Output the [X, Y] coordinate of the center of the cell containing the given text.  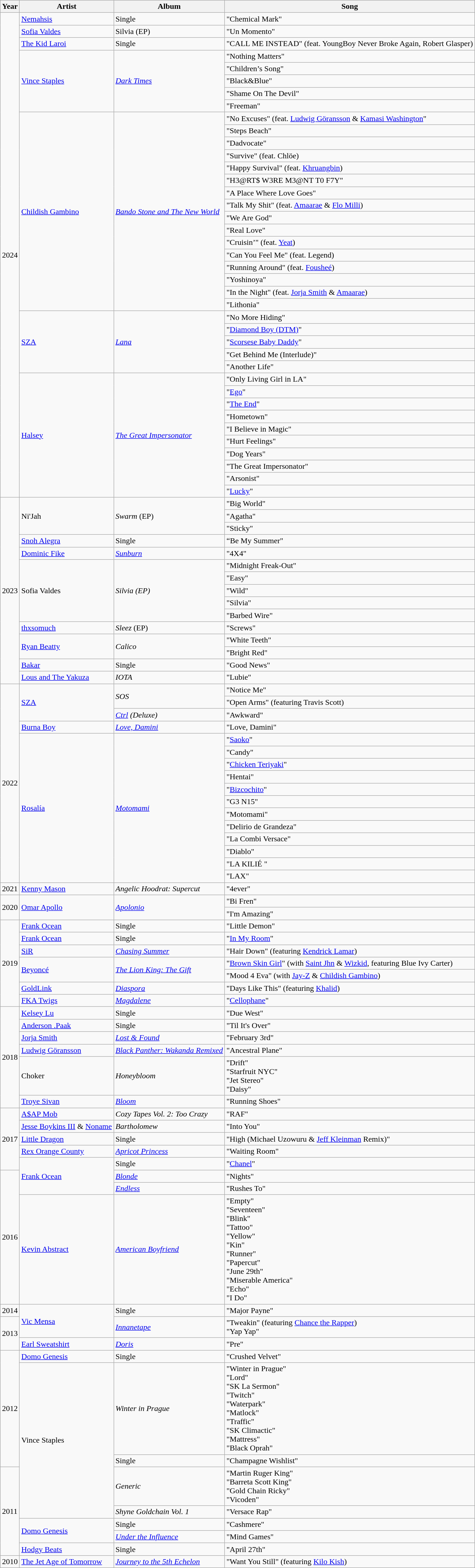
Ctrl (Deluxe) [169, 715]
"The Great Impersonator" [350, 466]
Apolonio [169, 907]
Bando Stone and The New World [169, 212]
"Survive" (feat. Chlöe) [350, 156]
"Diamond Boy (DTM)" [350, 329]
"Easy" [350, 578]
"Hentai" [350, 777]
"Due West" [350, 1013]
"Steps Beach" [350, 131]
"Bi Fren" [350, 901]
"Winter in Prague""Lord""SK La Sermon""Twitch""Waterpark""Matlock""Traffic""SK Climactic""Mattress""Black Oprah" [350, 1408]
A$AP Mob [67, 1114]
"Empty""Seventeen""Blink""Tattoo""Yellow""Kin""Runner""Papercut""June 29th""Miserable America""Echo""I Do" [350, 1250]
"Chemical Mark" [350, 19]
"Lubie" [350, 677]
"Into You" [350, 1126]
Kevin Abstract [67, 1250]
"High (Michael Uzowuru & Jeff Kleinman Remix)" [350, 1139]
"Mind Games" [350, 1537]
Artist [67, 7]
"Get Behind Me (Interlude)" [350, 354]
"Happy Survival" (feat. Khruangbin) [350, 168]
2018 [10, 1057]
"April 27th" [350, 1549]
Dominic Fike [67, 553]
"Nights" [350, 1176]
"Love, Damini" [350, 727]
"Agatha" [350, 516]
"Only Living Girl in LA" [350, 379]
2017 [10, 1139]
Dark Times [169, 81]
"Arsonist" [350, 479]
"Screws" [350, 628]
Diaspora [169, 988]
Year [10, 7]
"Awkward" [350, 715]
"LAX" [350, 876]
"Another Life" [350, 367]
Nemahsis [67, 19]
thxsomuch [67, 628]
"Running Around" (feat. Fousheé) [350, 267]
2019 [10, 963]
Little Dragon [67, 1139]
Ludwig Göransson [67, 1050]
Snoh Alegra [67, 541]
"RAF" [350, 1114]
"H3@RT$ W3RE M3@NT T0 F7Y" [350, 181]
"February 3rd" [350, 1038]
"Little Demon" [350, 926]
Under the Influence [169, 1537]
"Notice Me" [350, 690]
Childish Gambino [67, 212]
"LA KILIÉ " [350, 864]
"Rushes To" [350, 1189]
2020 [10, 907]
The Lion King: The Gift [169, 970]
Ryan Beatty [67, 646]
Shyne Goldchain Vol. 1 [169, 1512]
Rosalía [67, 808]
GoldLink [67, 988]
Omar Apollo [67, 907]
"Lithonia" [350, 305]
"No Excuses" (feat. Ludwig Göransson & Kamasi Washington" [350, 118]
"Hair Down" (featuring Kendrick Lamar) [350, 951]
Apricot Princess [169, 1151]
Vic Mensa [67, 1321]
"Shame On The Devil" [350, 93]
"Ancestral Plane" [350, 1050]
Bloom [169, 1101]
Motomami [169, 808]
Sleez (EP) [169, 628]
"Un Momento" [350, 31]
Doris [169, 1344]
"Freeman" [350, 106]
"Brown Skin Girl" (with Saint Jhn & Wizkid, featuring Blue Ivy Carter) [350, 963]
Winter in Prague [169, 1408]
"Saoko" [350, 739]
2012 [10, 1408]
Anderson .Paak [67, 1025]
"Champagne Wishlist" [350, 1461]
Lous and The Yakuza [67, 677]
"Hometown" [350, 417]
Song [350, 7]
2021 [10, 889]
Journey to the 5th Echelon [169, 1561]
"A Place Where Love Goes" [350, 193]
Sunburn [169, 553]
"4ever" [350, 889]
"Drift""Starfruit NYC""Jet Stereo""Daisy" [350, 1076]
“Be My Summer" [350, 541]
"Mood 4 Eva" (with Jay-Z & Childish Gambino) [350, 976]
"Sticky" [350, 528]
"Til It's Over" [350, 1025]
Kelsey Lu [67, 1013]
Swarm (EP) [169, 516]
"Pre" [350, 1344]
"Want You Still" (featuring Kilo Kish) [350, 1561]
"Tweakin" (featuring Chance the Rapper)"Yap Yap" [350, 1327]
"Diablo" [350, 851]
Jorja Smith [67, 1038]
Calico [169, 646]
Lana [169, 342]
"Real Love" [350, 230]
"In the Night" (feat. Jorja Smith & Amaarae) [350, 292]
The Great Impersonator [169, 436]
"Cruisin’" (feat. Yeat) [350, 243]
Burna Boy [67, 727]
"Yoshinoya" [350, 280]
Bartholomew [169, 1126]
2023 [10, 590]
"Bizcochito" [350, 789]
"Talk My Shit" (feat. Amaarae & Flo Milli) [350, 205]
"White Teeth" [350, 640]
Lost & Found [169, 1038]
"4X4" [350, 553]
2014 [10, 1310]
"Can You Feel Me" (feat. Legend) [350, 255]
Generic [169, 1486]
"Wild" [350, 591]
2016 [10, 1237]
"Crushed Velvet" [350, 1356]
"Waiting Room" [350, 1151]
"In My Room" [350, 938]
"Scorsese Baby Daddy" [350, 342]
Magdalene [169, 1001]
Rex Orange County [67, 1151]
"G3 N15" [350, 802]
"Bright Red" [350, 653]
"Hurt Feelings" [350, 441]
Halsey [67, 436]
Ni'Jah [67, 516]
Cozy Tapes Vol. 2: Too Crazy [169, 1114]
Beyoncé [67, 970]
"Lucky" [350, 491]
2022 [10, 783]
"Candy" [350, 752]
"Dadvocate" [350, 143]
2013 [10, 1333]
"Major Payne" [350, 1310]
"Cellophane" [350, 1001]
"Chanel" [350, 1164]
"I Believe in Magic" [350, 429]
Troye Sivan [67, 1101]
Album [169, 7]
"Open Arms" (featuring Travis Scott) [350, 702]
2010 [10, 1561]
"Days Like This" (featuring Khalid) [350, 988]
"Chicken Teriyaki" [350, 765]
Earl Sweatshirt [67, 1344]
The Jet Age of Tomorrow [67, 1561]
"CALL ME INSTEAD" (feat. YoungBoy Never Broke Again, Robert Glasper) [350, 44]
Hodgy Beats [67, 1549]
Innanetape [169, 1327]
"Big World" [350, 503]
Jesse Boykins III & Noname [67, 1126]
"Martin Ruger King""Barreta Scott King""Gold Chain Ricky""Vicoden" [350, 1486]
Endless [169, 1189]
Blonde [169, 1176]
"Children’s Song" [350, 69]
IOTA [169, 677]
"No More Hiding" [350, 317]
Choker [67, 1076]
"Good News" [350, 665]
"We Are God" [350, 218]
The Kid Laroi [67, 44]
Black Panther: Wakanda Remixed [169, 1050]
"Ego" [350, 392]
American Boyfriend [169, 1250]
SiR [67, 951]
Kenny Mason [67, 889]
"Nothing Matters" [350, 56]
Chasing Summer [169, 951]
"Dog Years" [350, 454]
Bakar [67, 665]
Angelic Hoodrat: Supercut [169, 889]
FKA Twigs [67, 1001]
"Silvia" [350, 603]
SOS [169, 696]
"The End" [350, 404]
"Cashmere" [350, 1524]
2024 [10, 255]
Love, Damini [169, 727]
"Delirio de Grandeza" [350, 827]
"Black&Blue" [350, 81]
"Midnight Freak-Out" [350, 566]
"Versace Rap" [350, 1512]
"I'm Amazing" [350, 913]
"Motomami" [350, 814]
"La Combi Versace" [350, 839]
Honeybloom [169, 1076]
2011 [10, 1511]
"Running Shoes" [350, 1101]
"Barbed Wire" [350, 615]
